Find where the given text appears and provide that cell's center as [X, Y] coordinate. 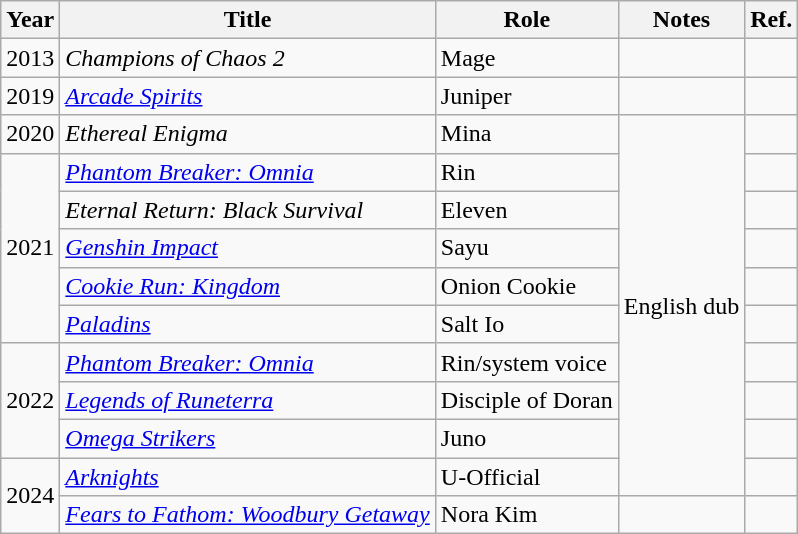
Ref. [772, 20]
Rin/system voice [526, 362]
Disciple of Doran [526, 400]
Champions of Chaos 2 [248, 58]
Ethereal Enigma [248, 134]
Rin [526, 172]
2022 [30, 400]
Mina [526, 134]
Omega Strikers [248, 438]
Sayu [526, 248]
Legends of Runeterra [248, 400]
Year [30, 20]
English dub [681, 306]
Fears to Fathom: Woodbury Getaway [248, 515]
Genshin Impact [248, 248]
2019 [30, 96]
Cookie Run: Kingdom [248, 286]
Title [248, 20]
2024 [30, 496]
Role [526, 20]
Arknights [248, 477]
Onion Cookie [526, 286]
2021 [30, 248]
Eleven [526, 210]
Paladins [248, 324]
U-Official [526, 477]
Notes [681, 20]
Salt Io [526, 324]
Arcade Spirits [248, 96]
2020 [30, 134]
Juno [526, 438]
Mage [526, 58]
Juniper [526, 96]
Eternal Return: Black Survival [248, 210]
Nora Kim [526, 515]
2013 [30, 58]
